Extract the (x, y) coordinate from the center of the cell holding the provided text.  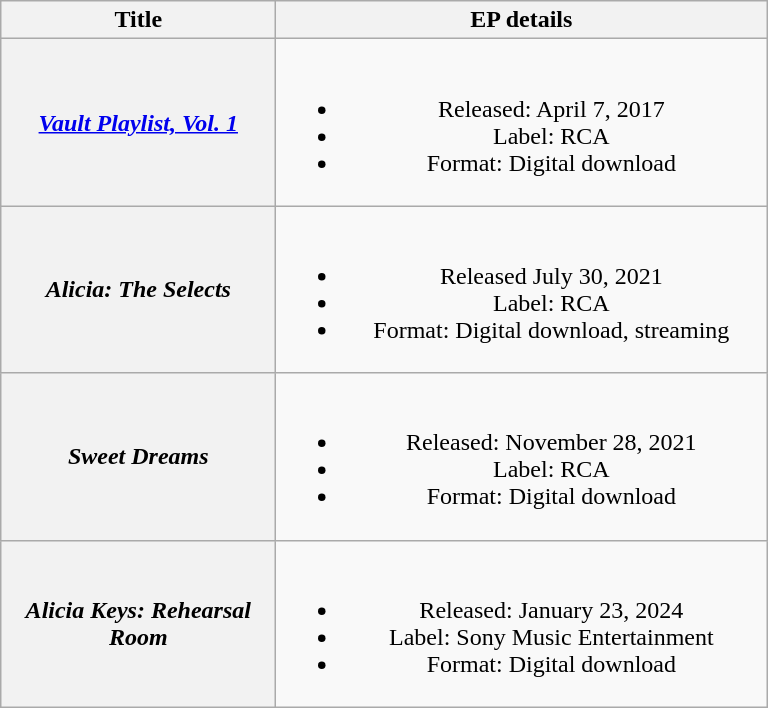
Vault Playlist, Vol. 1 (138, 122)
Released: November 28, 2021Label: RCAFormat: Digital download (522, 456)
Released: January 23, 2024Label: Sony Music EntertainmentFormat: Digital download (522, 624)
Sweet Dreams (138, 456)
Released: April 7, 2017Label: RCAFormat: Digital download (522, 122)
EP details (522, 20)
Released July 30, 2021Label: RCAFormat: Digital download, streaming (522, 290)
Title (138, 20)
Alicia Keys: Rehearsal Room (138, 624)
Alicia: The Selects (138, 290)
